Find where the given text appears and provide that cell's center as (X, Y) coordinate. 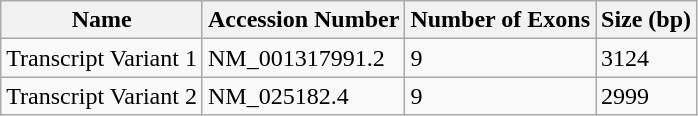
Name (102, 20)
Accession Number (303, 20)
Size (bp) (646, 20)
Number of Exons (500, 20)
NM_001317991.2 (303, 58)
NM_025182.4 (303, 96)
2999 (646, 96)
Transcript Variant 2 (102, 96)
Transcript Variant 1 (102, 58)
3124 (646, 58)
